From the cell containing the given text, extract its center point as [X, Y] coordinate. 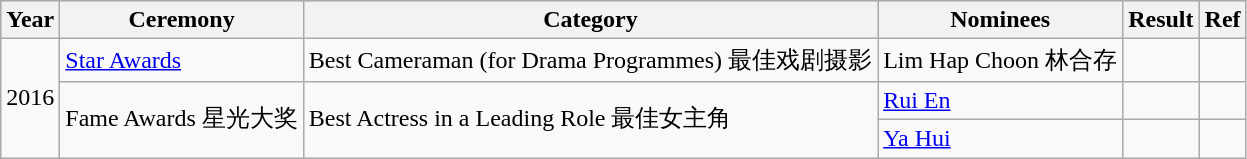
Ya Hui [1000, 138]
Ceremony [182, 20]
Ref [1222, 20]
Best Cameraman (for Drama Programmes) 最佳戏剧摄影 [590, 60]
Best Actress in a Leading Role 最佳女主角 [590, 119]
Rui En [1000, 100]
2016 [30, 98]
Category [590, 20]
Lim Hap Choon 林合存 [1000, 60]
Fame Awards 星光大奖 [182, 119]
Year [30, 20]
Star Awards [182, 60]
Result [1161, 20]
Nominees [1000, 20]
